Locate the cell with the specified text and output its (x, y) center coordinate. 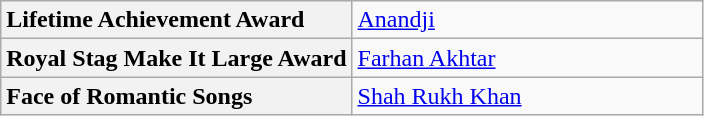
Royal Stag Make It Large Award (176, 58)
Anandji (528, 20)
Shah Rukh Khan (528, 96)
Lifetime Achievement Award (176, 20)
Face of Romantic Songs (176, 96)
Farhan Akhtar (528, 58)
